Pinpoint the cell where the given text exists, returning its [X, Y] midpoint coordinate. 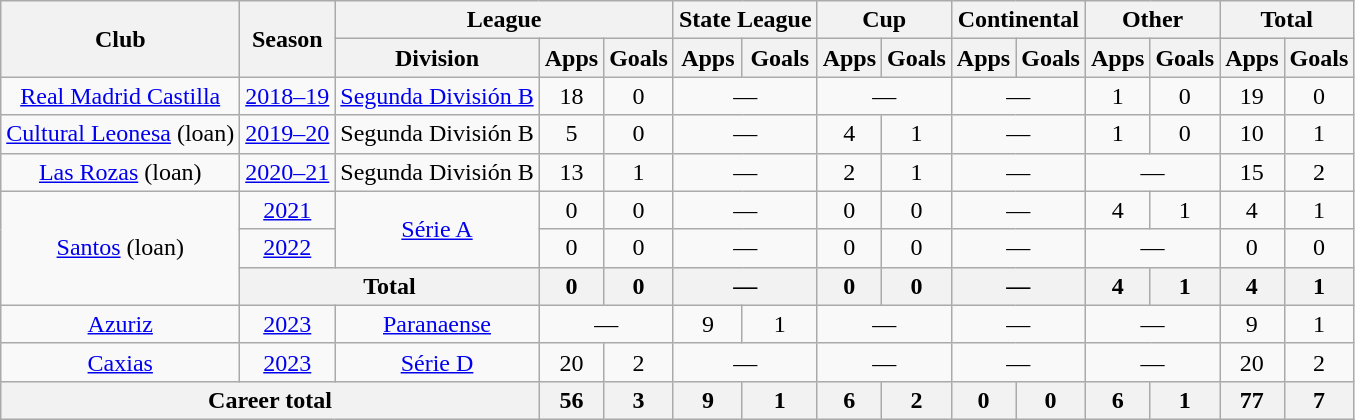
Paranaense [437, 324]
Career total [270, 400]
State League [745, 20]
10 [1252, 134]
Santos (loan) [120, 248]
5 [571, 134]
Caxias [120, 362]
15 [1252, 172]
Other [1152, 20]
77 [1252, 400]
Série D [437, 362]
56 [571, 400]
18 [571, 96]
Real Madrid Castilla [120, 96]
Série A [437, 229]
2021 [288, 210]
Club [120, 39]
3 [639, 400]
League [504, 20]
Division [437, 58]
7 [1319, 400]
2019–20 [288, 134]
Cultural Leonesa (loan) [120, 134]
19 [1252, 96]
Cup [884, 20]
2018–19 [288, 96]
Season [288, 39]
2020–21 [288, 172]
13 [571, 172]
2022 [288, 248]
Continental [1018, 20]
Las Rozas (loan) [120, 172]
Azuriz [120, 324]
